Capture the cell that displays the provided text and extract its (x, y) central coordinate. 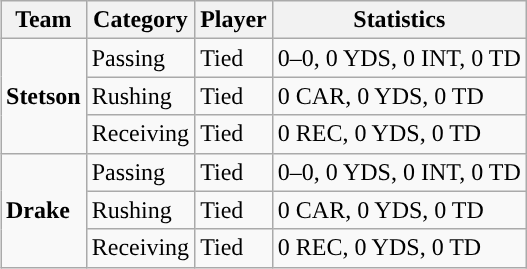
Drake (43, 210)
Statistics (399, 20)
Category (140, 20)
Player (234, 20)
Stetson (43, 96)
Team (43, 20)
